Output the [x, y] coordinate of the center of the cell containing the given text.  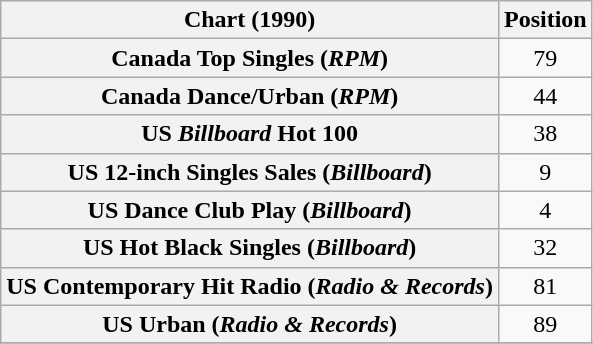
US Contemporary Hit Radio (Radio & Records) [250, 286]
Chart (1990) [250, 20]
44 [545, 96]
79 [545, 58]
US Urban (Radio & Records) [250, 324]
Canada Dance/Urban (RPM) [250, 96]
89 [545, 324]
9 [545, 172]
Position [545, 20]
32 [545, 248]
4 [545, 210]
38 [545, 134]
Canada Top Singles (RPM) [250, 58]
US Dance Club Play (Billboard) [250, 210]
US Billboard Hot 100 [250, 134]
81 [545, 286]
US Hot Black Singles (Billboard) [250, 248]
US 12-inch Singles Sales (Billboard) [250, 172]
